Find where the given text appears and provide that cell's center as (x, y) coordinate. 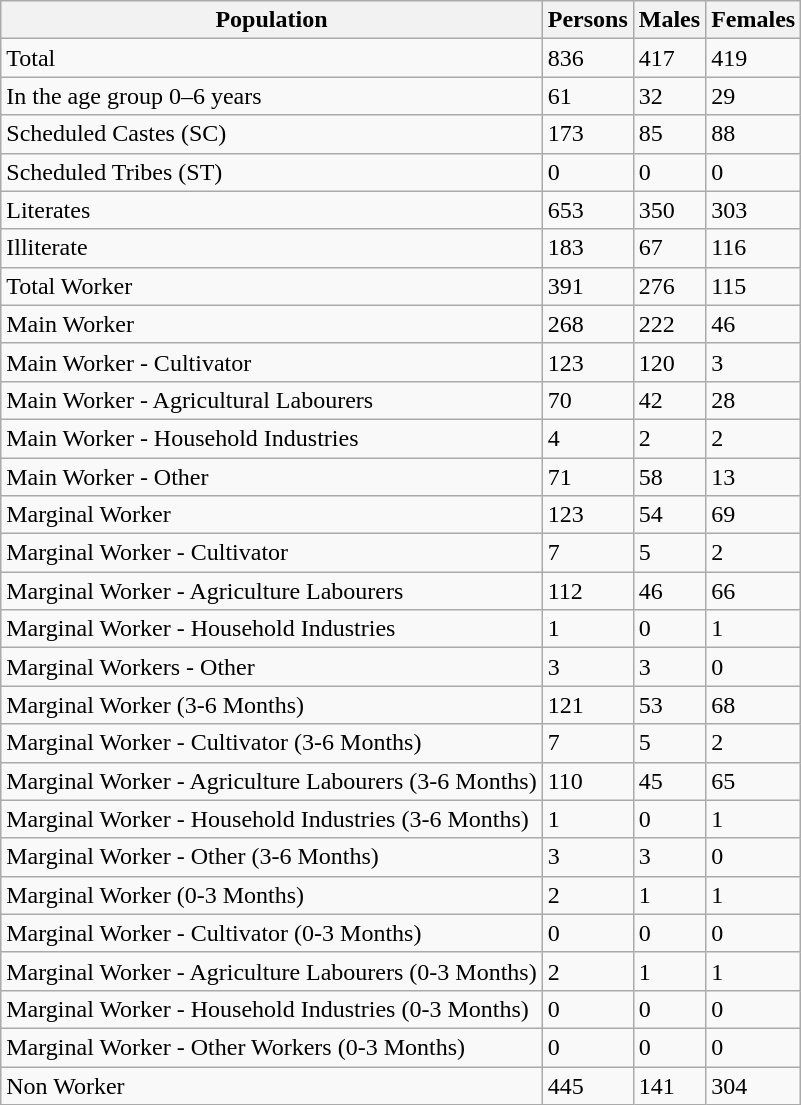
419 (754, 58)
183 (588, 248)
Marginal Workers - Other (272, 667)
69 (754, 515)
61 (588, 96)
445 (588, 1085)
120 (669, 362)
Marginal Worker - Household Industries (0-3 Months) (272, 1009)
141 (669, 1085)
85 (669, 134)
Marginal Worker - Household Industries (3-6 Months) (272, 819)
222 (669, 324)
Total Worker (272, 286)
Marginal Worker - Agriculture Labourers (272, 591)
Main Worker - Cultivator (272, 362)
58 (669, 477)
28 (754, 400)
Marginal Worker - Agriculture Labourers (3-6 Months) (272, 781)
32 (669, 96)
54 (669, 515)
391 (588, 286)
29 (754, 96)
66 (754, 591)
Marginal Worker (3-6 Months) (272, 705)
121 (588, 705)
Main Worker - Other (272, 477)
304 (754, 1085)
70 (588, 400)
268 (588, 324)
67 (669, 248)
88 (754, 134)
Illiterate (272, 248)
Marginal Worker (272, 515)
417 (669, 58)
71 (588, 477)
65 (754, 781)
653 (588, 210)
4 (588, 438)
Marginal Worker - Other (3-6 Months) (272, 857)
Marginal Worker - Cultivator (3-6 Months) (272, 743)
110 (588, 781)
350 (669, 210)
In the age group 0–6 years (272, 96)
Marginal Worker - Agriculture Labourers (0-3 Months) (272, 971)
42 (669, 400)
116 (754, 248)
303 (754, 210)
45 (669, 781)
13 (754, 477)
Persons (588, 20)
Scheduled Castes (SC) (272, 134)
Marginal Worker - Cultivator (272, 553)
Scheduled Tribes (ST) (272, 172)
112 (588, 591)
115 (754, 286)
276 (669, 286)
Marginal Worker - Cultivator (0-3 Months) (272, 933)
Marginal Worker (0-3 Months) (272, 895)
68 (754, 705)
Females (754, 20)
Non Worker (272, 1085)
173 (588, 134)
Marginal Worker - Household Industries (272, 629)
Males (669, 20)
Population (272, 20)
Main Worker (272, 324)
836 (588, 58)
Literates (272, 210)
Total (272, 58)
Main Worker - Household Industries (272, 438)
Marginal Worker - Other Workers (0-3 Months) (272, 1047)
Main Worker - Agricultural Labourers (272, 400)
53 (669, 705)
